Identify which cell holds the provided text, then report its [x, y] central coordinate. 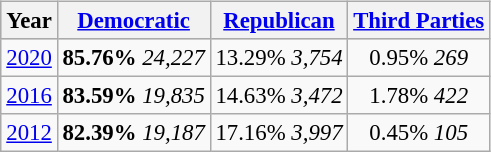
Year [29, 21]
2020 [29, 58]
2016 [29, 96]
0.95% 269 [419, 58]
1.78% 422 [419, 96]
14.63% 3,472 [279, 96]
Republican [279, 21]
83.59% 19,835 [134, 96]
0.45% 105 [419, 133]
2012 [29, 133]
17.16% 3,997 [279, 133]
Third Parties [419, 21]
82.39% 19,187 [134, 133]
13.29% 3,754 [279, 58]
Democratic [134, 21]
85.76% 24,227 [134, 58]
